Search for the cell housing the specified text and yield its (X, Y) center coordinate. 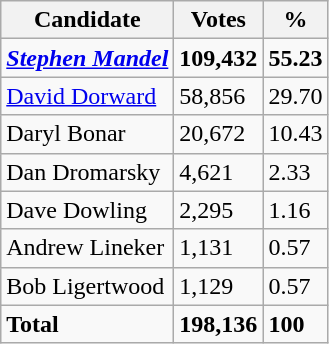
Bob Ligertwood (88, 286)
Candidate (88, 20)
Votes (218, 20)
55.23 (296, 58)
20,672 (218, 134)
David Dorward (88, 96)
1,129 (218, 286)
198,136 (218, 324)
1,131 (218, 248)
Total (88, 324)
% (296, 20)
1.16 (296, 210)
2,295 (218, 210)
Dave Dowling (88, 210)
Dan Dromarsky (88, 172)
29.70 (296, 96)
4,621 (218, 172)
Andrew Lineker (88, 248)
100 (296, 324)
109,432 (218, 58)
Daryl Bonar (88, 134)
58,856 (218, 96)
Stephen Mandel (88, 58)
10.43 (296, 134)
2.33 (296, 172)
